Return the [x, y] coordinate for the center point of the cell that contains the specified text.  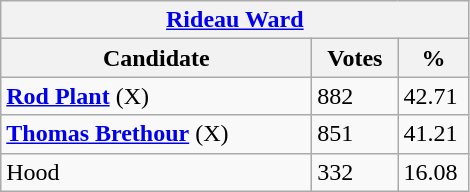
Candidate [156, 58]
Rod Plant (X) [156, 96]
Thomas Brethour (X) [156, 134]
Votes [355, 58]
% [434, 58]
41.21 [434, 134]
332 [355, 172]
Rideau Ward [235, 20]
16.08 [434, 172]
42.71 [434, 96]
851 [355, 134]
882 [355, 96]
Hood [156, 172]
